Return [x, y] of the center of cell containing provided text 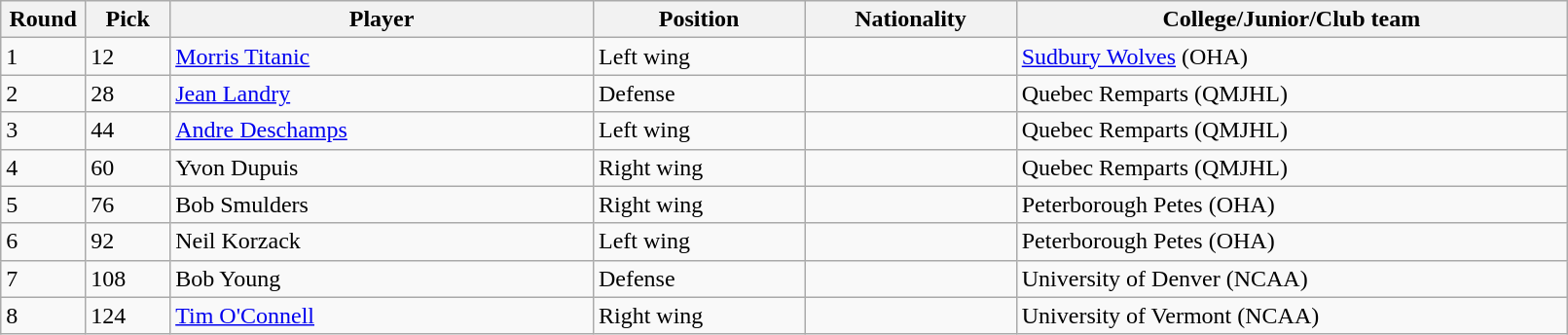
Jean Landry [382, 93]
Position [699, 19]
Neil Korzack [382, 242]
8 [43, 316]
44 [128, 130]
Andre Deschamps [382, 130]
Nationality [911, 19]
12 [128, 56]
28 [128, 93]
5 [43, 205]
College/Junior/Club team [1291, 19]
4 [43, 167]
Pick [128, 19]
Bob Young [382, 279]
60 [128, 167]
University of Vermont (NCAA) [1291, 316]
92 [128, 242]
Morris Titanic [382, 56]
124 [128, 316]
Round [43, 19]
1 [43, 56]
2 [43, 93]
Yvon Dupuis [382, 167]
76 [128, 205]
7 [43, 279]
Sudbury Wolves (OHA) [1291, 56]
108 [128, 279]
Player [382, 19]
3 [43, 130]
Bob Smulders [382, 205]
6 [43, 242]
Tim O'Connell [382, 316]
University of Denver (NCAA) [1291, 279]
